Return (x, y) of the center of cell containing provided text 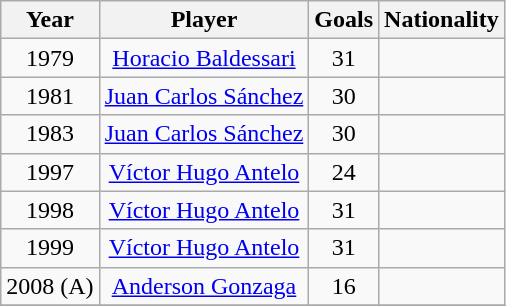
Player (204, 20)
1979 (50, 58)
1983 (50, 134)
1998 (50, 210)
1997 (50, 172)
Nationality (442, 20)
24 (344, 172)
Anderson Gonzaga (204, 286)
Horacio Baldessari (204, 58)
2008 (A) (50, 286)
16 (344, 286)
Year (50, 20)
Goals (344, 20)
1981 (50, 96)
1999 (50, 248)
